Extract the (x, y) coordinate from the center of the cell holding the provided text.  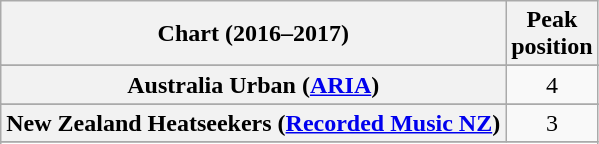
4 (552, 85)
Chart (2016–2017) (254, 34)
Australia Urban (ARIA) (254, 85)
New Zealand Heatseekers (Recorded Music NZ) (254, 123)
3 (552, 123)
Peakposition (552, 34)
